Find where the given text appears and provide that cell's center as (x, y) coordinate. 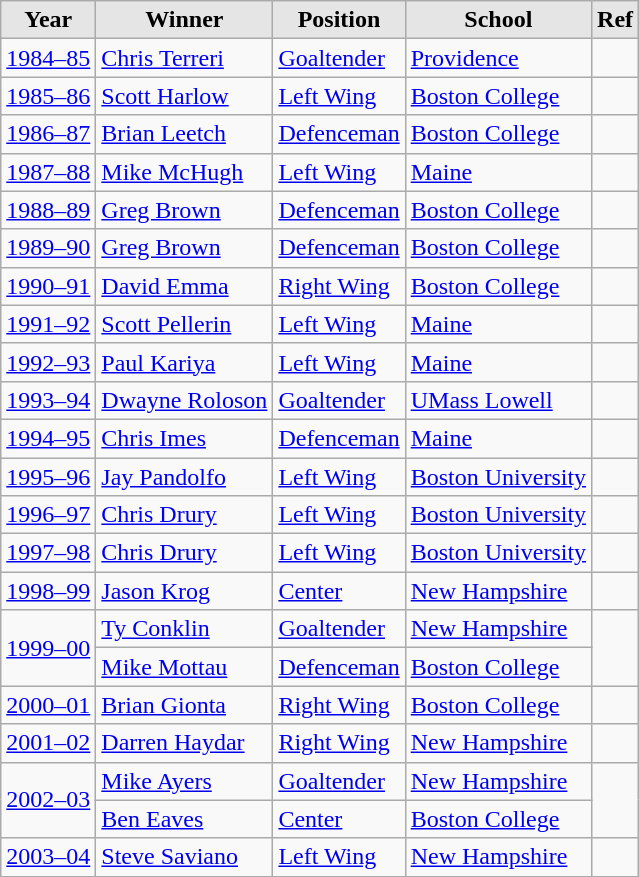
1994–95 (48, 438)
Steve Saviano (184, 857)
2000–01 (48, 705)
1996–97 (48, 515)
Position (339, 20)
School (498, 20)
1988–89 (48, 210)
1987–88 (48, 172)
Scott Harlow (184, 96)
1989–90 (48, 248)
Brian Leetch (184, 134)
Brian Gionta (184, 705)
Scott Pellerin (184, 324)
Mike Mottau (184, 667)
1993–94 (48, 400)
Ty Conklin (184, 629)
1999–00 (48, 648)
1986–87 (48, 134)
Jay Pandolfo (184, 477)
Ben Eaves (184, 819)
1991–92 (48, 324)
1995–96 (48, 477)
2003–04 (48, 857)
1998–99 (48, 591)
1985–86 (48, 96)
Darren Haydar (184, 743)
1990–91 (48, 286)
2001–02 (48, 743)
2002–03 (48, 800)
Ref (616, 20)
Mike McHugh (184, 172)
Year (48, 20)
Chris Imes (184, 438)
Jason Krog (184, 591)
David Emma (184, 286)
1997–98 (48, 553)
Winner (184, 20)
Paul Kariya (184, 362)
Dwayne Roloson (184, 400)
1992–93 (48, 362)
Mike Ayers (184, 781)
Chris Terreri (184, 58)
Providence (498, 58)
1984–85 (48, 58)
UMass Lowell (498, 400)
